Scan for the cell matching the given text and deliver its (x, y) coordinate at center. 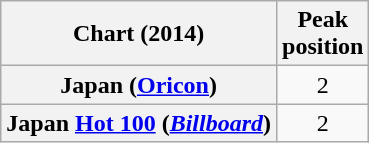
Japan (Oricon) (139, 85)
Japan Hot 100 (Billboard) (139, 123)
Peakposition (323, 34)
Chart (2014) (139, 34)
